Detect which cell encompasses the target text, then output its [X, Y] center coordinate. 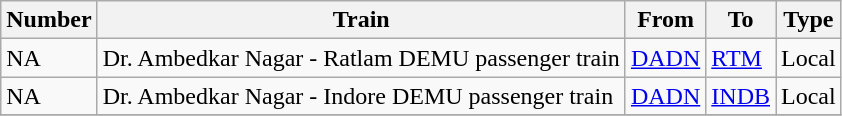
To [741, 20]
Number [49, 20]
INDB [741, 96]
From [665, 20]
Dr. Ambedkar Nagar - Ratlam DEMU passenger train [361, 58]
RTM [741, 58]
Type [809, 20]
Dr. Ambedkar Nagar - Indore DEMU passenger train [361, 96]
Train [361, 20]
